Search for the cell housing the specified text and yield its [X, Y] center coordinate. 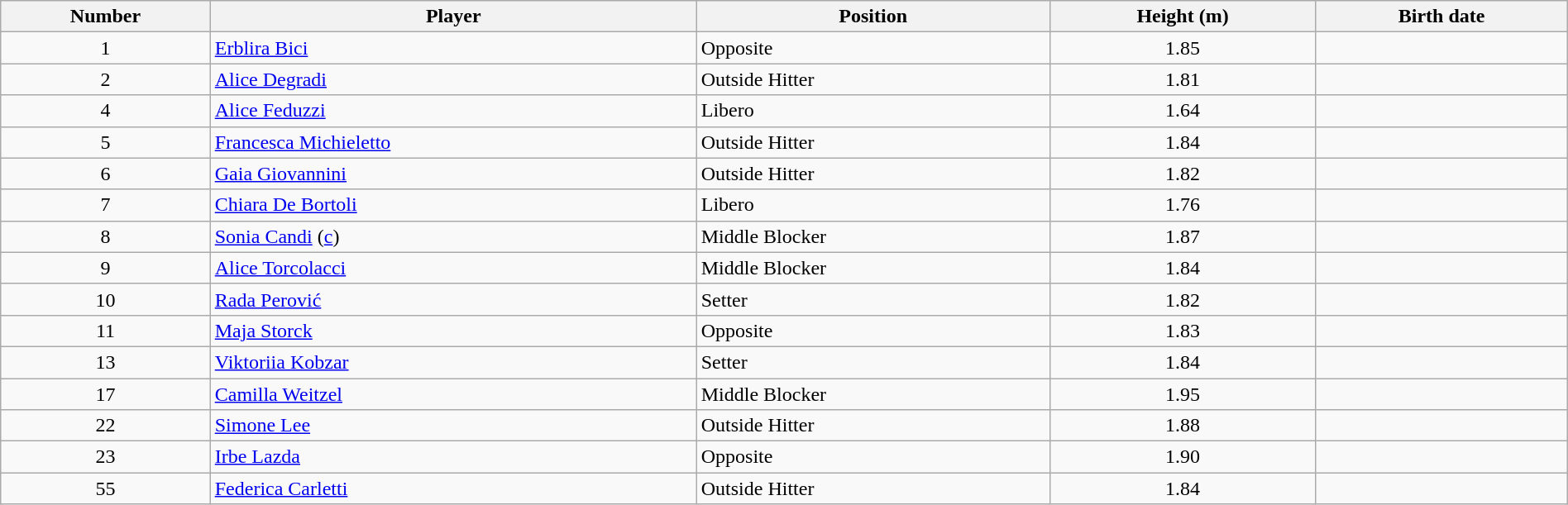
Federica Carletti [453, 488]
1.95 [1183, 394]
Birth date [1441, 17]
22 [106, 426]
1.81 [1183, 79]
1.85 [1183, 48]
1.87 [1183, 236]
23 [106, 457]
Alice Degradi [453, 79]
13 [106, 362]
5 [106, 142]
Alice Torcolacci [453, 268]
Height (m) [1183, 17]
Irbe Lazda [453, 457]
8 [106, 236]
Camilla Weitzel [453, 394]
Maja Storck [453, 331]
Alice Feduzzi [453, 111]
1.90 [1183, 457]
Gaia Giovannini [453, 174]
1.64 [1183, 111]
Viktoriia Kobzar [453, 362]
6 [106, 174]
Sonia Candi (c) [453, 236]
4 [106, 111]
55 [106, 488]
1.83 [1183, 331]
9 [106, 268]
11 [106, 331]
Number [106, 17]
1.88 [1183, 426]
Rada Perović [453, 299]
17 [106, 394]
Player [453, 17]
7 [106, 205]
Simone Lee [453, 426]
1 [106, 48]
2 [106, 79]
Position [873, 17]
10 [106, 299]
Erblira Bici [453, 48]
Chiara De Bortoli [453, 205]
1.76 [1183, 205]
Francesca Michieletto [453, 142]
